Detect which cell encompasses the target text, then output its [x, y] center coordinate. 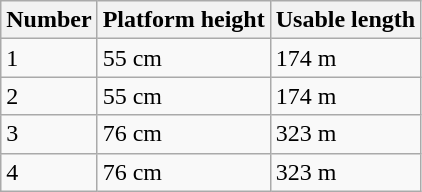
2 [49, 96]
4 [49, 172]
1 [49, 58]
Usable length [345, 20]
Number [49, 20]
3 [49, 134]
Platform height [184, 20]
